For the text-containing cell, return its midpoint in (x, y) coordinate format. 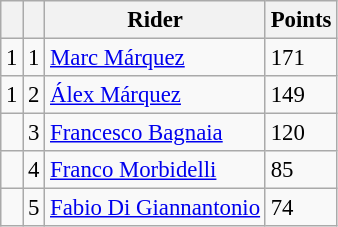
149 (300, 95)
Franco Morbidelli (156, 170)
Álex Márquez (156, 95)
5 (34, 208)
74 (300, 208)
Francesco Bagnaia (156, 133)
Points (300, 20)
4 (34, 170)
171 (300, 58)
Marc Márquez (156, 58)
3 (34, 133)
Rider (156, 20)
85 (300, 170)
2 (34, 95)
Fabio Di Giannantonio (156, 208)
120 (300, 133)
